Determine the (X, Y) coordinate at the center of the cell enclosing the given text.  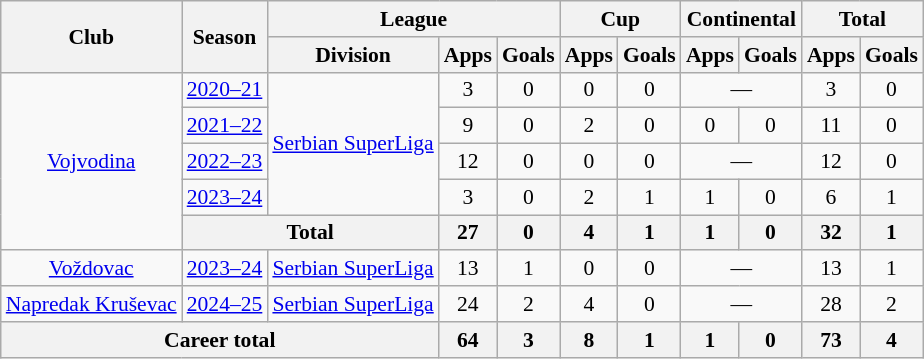
73 (831, 340)
27 (468, 233)
32 (831, 233)
League (413, 19)
64 (468, 340)
8 (589, 340)
Club (92, 36)
2020–21 (225, 90)
Vojvodina (92, 161)
Cup (620, 19)
2024–25 (225, 304)
6 (831, 197)
Career total (220, 340)
Division (352, 55)
28 (831, 304)
24 (468, 304)
2022–23 (225, 162)
2021–22 (225, 126)
Season (225, 36)
9 (468, 126)
Continental (742, 19)
Napredak Kruševac (92, 304)
11 (831, 126)
Voždovac (92, 269)
